Return the (x, y) coordinate for the center point of the cell that contains the specified text.  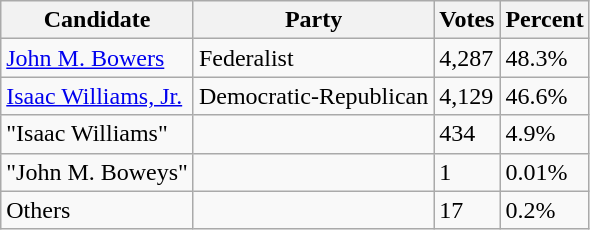
0.01% (544, 172)
Party (313, 20)
Others (98, 210)
17 (467, 210)
4,287 (467, 58)
Isaac Williams, Jr. (98, 96)
4,129 (467, 96)
434 (467, 134)
Candidate (98, 20)
46.6% (544, 96)
"John M. Boweys" (98, 172)
48.3% (544, 58)
Votes (467, 20)
4.9% (544, 134)
John M. Bowers (98, 58)
0.2% (544, 210)
1 (467, 172)
Federalist (313, 58)
Democratic-Republican (313, 96)
"Isaac Williams" (98, 134)
Percent (544, 20)
